Determine the (X, Y) coordinate at the center of the cell enclosing the given text.  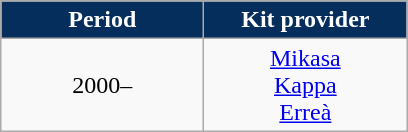
2000– (102, 85)
Kit provider (306, 20)
MikasaKappaErreà (306, 85)
Period (102, 20)
